Scan for the cell matching the given text and deliver its [X, Y] coordinate at center. 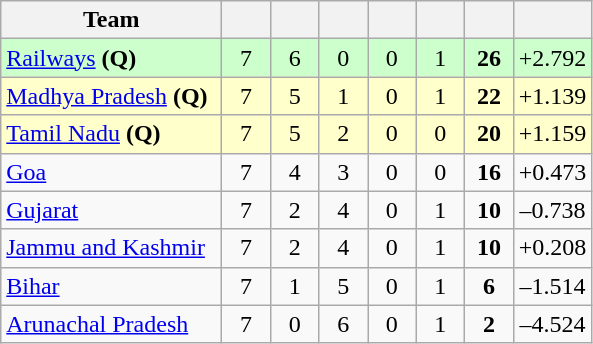
Team [112, 20]
–1.514 [552, 286]
+1.139 [552, 96]
Madhya Pradesh (Q) [112, 96]
Gujarat [112, 210]
Bihar [112, 286]
20 [490, 134]
16 [490, 172]
+1.159 [552, 134]
–0.738 [552, 210]
+0.208 [552, 248]
Railways (Q) [112, 58]
Jammu and Kashmir [112, 248]
22 [490, 96]
+2.792 [552, 58]
Arunachal Pradesh [112, 324]
26 [490, 58]
+0.473 [552, 172]
Tamil Nadu (Q) [112, 134]
Goa [112, 172]
–4.524 [552, 324]
3 [344, 172]
